Determine the [x, y] coordinate at the center of the cell enclosing the given text.  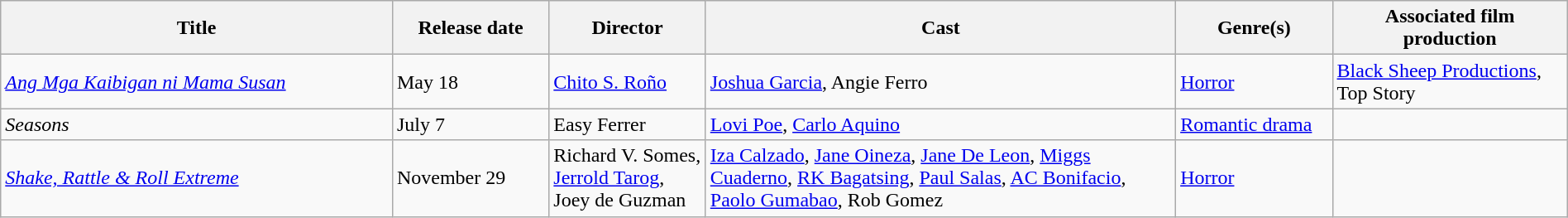
Release date [470, 28]
Ang Mga Kaibigan ni Mama Susan [197, 81]
Associated film production [1450, 28]
Title [197, 28]
Seasons [197, 124]
Romantic drama [1254, 124]
Chito S. Roño [627, 81]
Richard V. Somes, Jerrold Tarog, Joey de Guzman [627, 178]
Iza Calzado, Jane Oineza, Jane De Leon, Miggs Cuaderno, RK Bagatsing, Paul Salas, AC Bonifacio, Paolo Gumabao, Rob Gomez [940, 178]
May 18 [470, 81]
July 7 [470, 124]
Joshua Garcia, Angie Ferro [940, 81]
Black Sheep Productions, Top Story [1450, 81]
Shake, Rattle & Roll Extreme [197, 178]
November 29 [470, 178]
Easy Ferrer [627, 124]
Cast [940, 28]
Genre(s) [1254, 28]
Director [627, 28]
Lovi Poe, Carlo Aquino [940, 124]
